Identify which cell holds the provided text, then report its (X, Y) central coordinate. 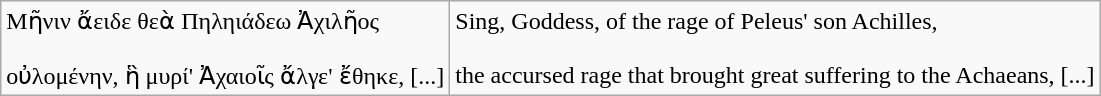
Μῆνιν ἄειδε θεὰ Πηληιάδεω Ἀχιλῆοςοὐλομένην, ἣ μυρί' Ἀχαιοῖς ἄλγε' ἔθηκε, [...] (226, 48)
Sing, Goddess, of the rage of Peleus' son Achilles,the accursed rage that brought great suffering to the Achaeans, [...] (775, 48)
